Return the [X, Y] coordinate for the center point of the cell that contains the specified text.  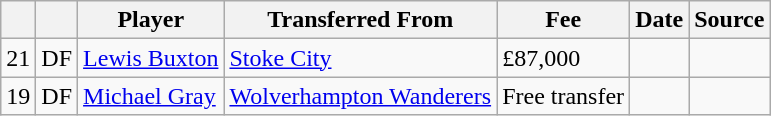
Fee [564, 20]
21 [18, 58]
Source [730, 20]
19 [18, 96]
Free transfer [564, 96]
Stoke City [360, 58]
Player [151, 20]
Transferred From [360, 20]
Lewis Buxton [151, 58]
Date [660, 20]
£87,000 [564, 58]
Wolverhampton Wanderers [360, 96]
Michael Gray [151, 96]
